From the cell containing the given text, extract its center point as (X, Y) coordinate. 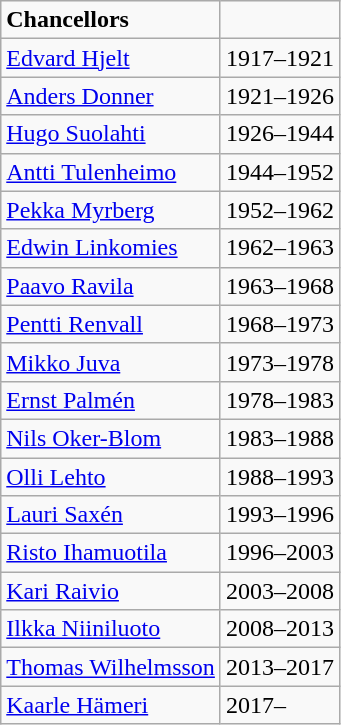
1962–1963 (280, 248)
Edvard Hjelt (111, 58)
1993–1996 (280, 515)
1983–1988 (280, 438)
1963–1968 (280, 286)
Kaarle Hämeri (111, 705)
Thomas Wilhelmsson (111, 667)
1952–1962 (280, 210)
Paavo Ravila (111, 286)
Kari Raivio (111, 591)
2013–2017 (280, 667)
Pekka Myrberg (111, 210)
1988–1993 (280, 477)
Ilkka Niiniluoto (111, 629)
1944–1952 (280, 172)
Edwin Linkomies (111, 248)
Risto Ihamuotila (111, 553)
Lauri Saxén (111, 515)
1926–1944 (280, 134)
2017– (280, 705)
2003–2008 (280, 591)
1968–1973 (280, 324)
1973–1978 (280, 362)
Nils Oker-Blom (111, 438)
Olli Lehto (111, 477)
Ernst Palmén (111, 400)
Hugo Suolahti (111, 134)
1917–1921 (280, 58)
Chancellors (111, 20)
Pentti Renvall (111, 324)
1996–2003 (280, 553)
Antti Tulenheimo (111, 172)
2008–2013 (280, 629)
1978–1983 (280, 400)
1921–1926 (280, 96)
Anders Donner (111, 96)
Mikko Juva (111, 362)
